Scan for the cell matching the given text and deliver its [X, Y] coordinate at center. 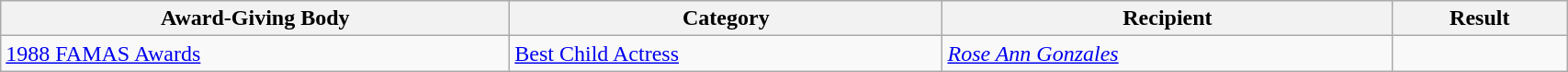
Result [1480, 18]
1988 FAMAS Awards [255, 54]
Recipient [1168, 18]
Award-Giving Body [255, 18]
Rose Ann Gonzales [1168, 54]
Category [726, 18]
Best Child Actress [726, 54]
